Locate the cell with the specified text and output its [X, Y] center coordinate. 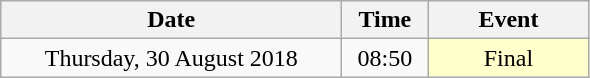
Event [508, 20]
08:50 [385, 58]
Thursday, 30 August 2018 [172, 58]
Final [508, 58]
Time [385, 20]
Date [172, 20]
